Identify which cell holds the provided text, then report its [X, Y] central coordinate. 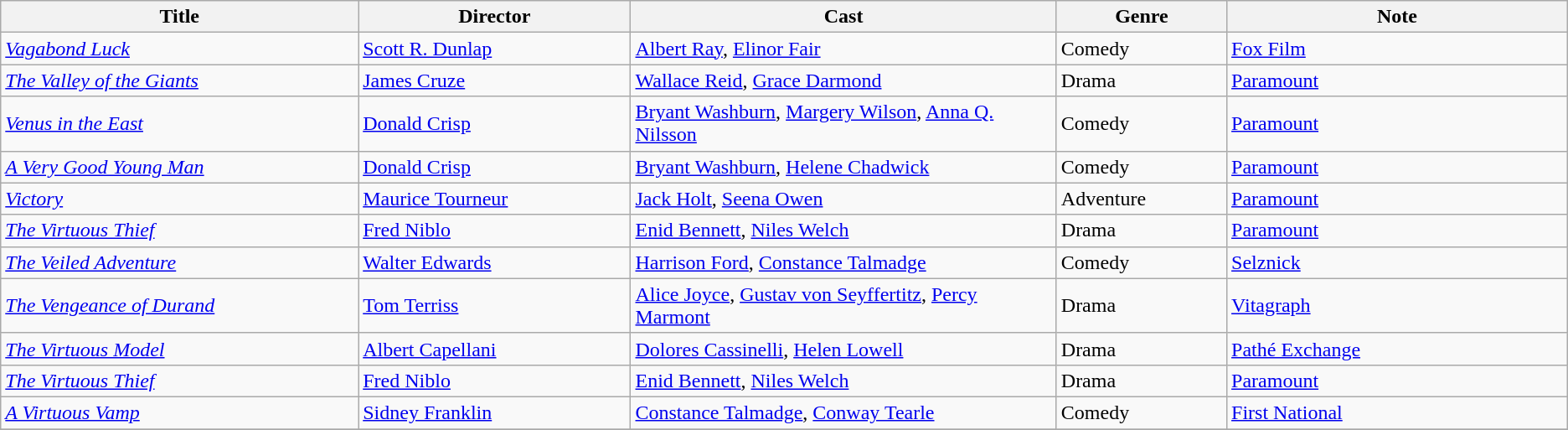
First National [1397, 412]
Adventure [1141, 199]
The Virtuous Model [179, 349]
Alice Joyce, Gustav von Seyffertitz, Percy Marmont [843, 305]
Sidney Franklin [494, 412]
A Very Good Young Man [179, 167]
Scott R. Dunlap [494, 49]
Genre [1141, 17]
Director [494, 17]
Constance Talmadge, Conway Tearle [843, 412]
Fox Film [1397, 49]
Pathé Exchange [1397, 349]
Victory [179, 199]
The Valley of the Giants [179, 80]
Albert Capellani [494, 349]
A Virtuous Vamp [179, 412]
Cast [843, 17]
Dolores Cassinelli, Helen Lowell [843, 349]
Walter Edwards [494, 262]
Albert Ray, Elinor Fair [843, 49]
Vitagraph [1397, 305]
James Cruze [494, 80]
Jack Holt, Seena Owen [843, 199]
The Veiled Adventure [179, 262]
Vagabond Luck [179, 49]
Bryant Washburn, Margery Wilson, Anna Q. Nilsson [843, 124]
The Vengeance of Durand [179, 305]
Wallace Reid, Grace Darmond [843, 80]
Bryant Washburn, Helene Chadwick [843, 167]
Maurice Tourneur [494, 199]
Selznick [1397, 262]
Note [1397, 17]
Harrison Ford, Constance Talmadge [843, 262]
Tom Terriss [494, 305]
Title [179, 17]
Venus in the East [179, 124]
